Return (X, Y) of the center of cell containing provided text 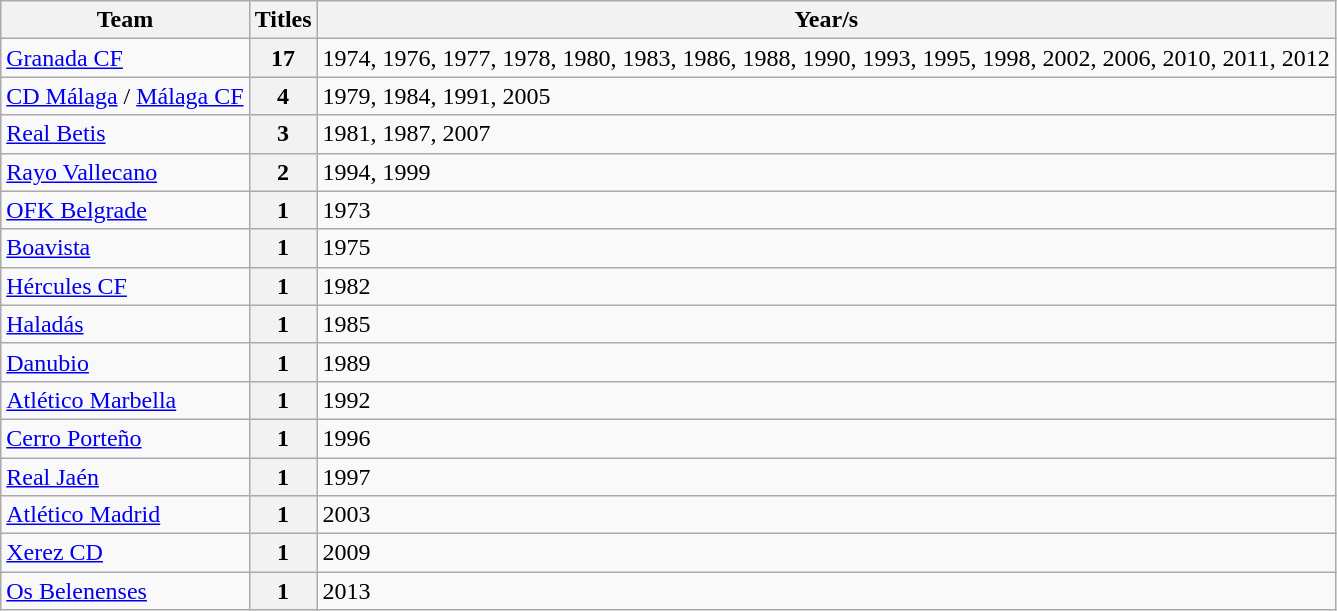
Haladás (125, 324)
1973 (826, 210)
Atlético Madrid (125, 515)
Rayo Vallecano (125, 172)
Hércules CF (125, 286)
1982 (826, 286)
1985 (826, 324)
1997 (826, 477)
1975 (826, 248)
Os Belenenses (125, 591)
Titles (283, 20)
Year/s (826, 20)
Boavista (125, 248)
1989 (826, 362)
17 (283, 58)
Danubio (125, 362)
1994, 1999 (826, 172)
OFK Belgrade (125, 210)
CD Málaga / Málaga CF (125, 96)
2013 (826, 591)
1996 (826, 438)
1979, 1984, 1991, 2005 (826, 96)
Real Jaén (125, 477)
1981, 1987, 2007 (826, 134)
1992 (826, 400)
2003 (826, 515)
Atlético Marbella (125, 400)
2 (283, 172)
Real Betis (125, 134)
Team (125, 20)
Cerro Porteño (125, 438)
3 (283, 134)
Granada CF (125, 58)
4 (283, 96)
Xerez CD (125, 553)
2009 (826, 553)
1974, 1976, 1977, 1978, 1980, 1983, 1986, 1988, 1990, 1993, 1995, 1998, 2002, 2006, 2010, 2011, 2012 (826, 58)
